Extract the (X, Y) coordinate from the center of the cell holding the provided text.  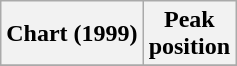
Peakposition (189, 34)
Chart (1999) (72, 34)
